Extract the (X, Y) coordinate from the center of the cell holding the provided text.  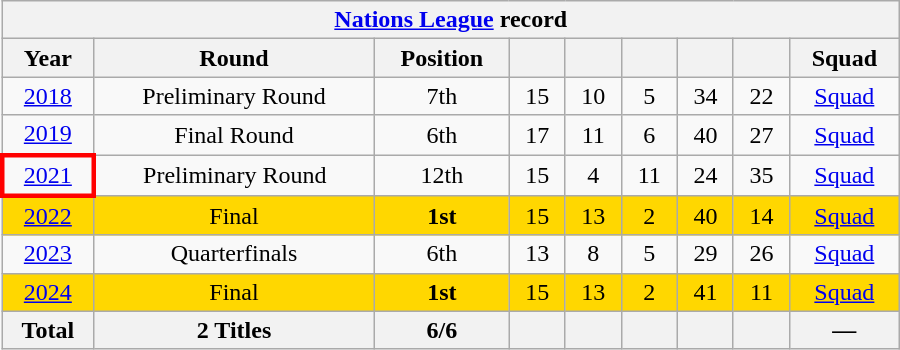
27 (761, 135)
Year (48, 58)
22 (761, 96)
Nations League record (450, 20)
7th (442, 96)
41 (705, 292)
6 (649, 135)
— (844, 330)
Final Round (234, 135)
35 (761, 174)
Round (234, 58)
2018 (48, 96)
12th (442, 174)
34 (705, 96)
2019 (48, 135)
8 (593, 254)
17 (537, 135)
29 (705, 254)
Quarterfinals (234, 254)
4 (593, 174)
2 Titles (234, 330)
Total (48, 330)
2024 (48, 292)
2021 (48, 174)
14 (761, 216)
2022 (48, 216)
2023 (48, 254)
26 (761, 254)
6/6 (442, 330)
24 (705, 174)
Position (442, 58)
10 (593, 96)
